Detect which cell encompasses the target text, then output its (X, Y) center coordinate. 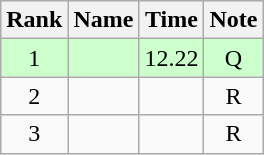
Note (234, 20)
Time (172, 20)
3 (34, 134)
1 (34, 58)
Rank (34, 20)
12.22 (172, 58)
2 (34, 96)
Q (234, 58)
Name (104, 20)
